Detect which cell encompasses the target text, then output its (X, Y) center coordinate. 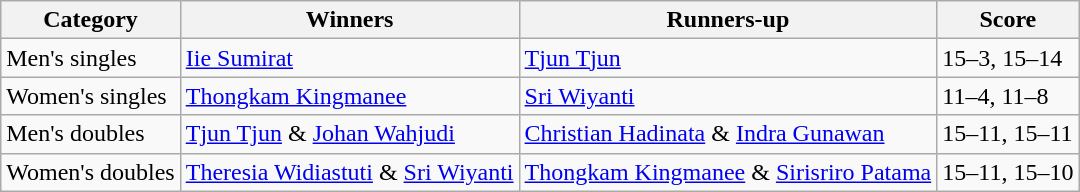
Runners-up (728, 20)
Score (1008, 20)
Sri Wiyanti (728, 96)
Winners (350, 20)
15–3, 15–14 (1008, 58)
Category (90, 20)
Men's doubles (90, 134)
Women's singles (90, 96)
Women's doubles (90, 172)
Theresia Widiastuti & Sri Wiyanti (350, 172)
Thongkam Kingmanee & Sirisriro Patama (728, 172)
Thongkam Kingmanee (350, 96)
Tjun Tjun (728, 58)
11–4, 11–8 (1008, 96)
Men's singles (90, 58)
Tjun Tjun & Johan Wahjudi (350, 134)
15–11, 15–11 (1008, 134)
15–11, 15–10 (1008, 172)
Christian Hadinata & Indra Gunawan (728, 134)
Iie Sumirat (350, 58)
